Search for the cell housing the specified text and yield its [X, Y] center coordinate. 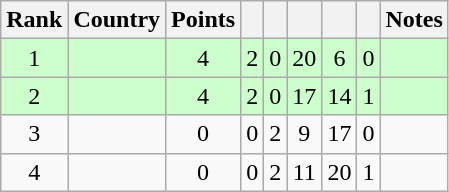
14 [340, 96]
3 [34, 134]
9 [304, 134]
Country [117, 20]
6 [340, 58]
Notes [414, 20]
Points [204, 20]
11 [304, 172]
Rank [34, 20]
